Capture the cell that displays the provided text and extract its [X, Y] central coordinate. 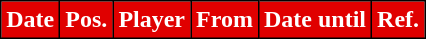
Ref. [398, 20]
Date until [314, 20]
Player [152, 20]
From [225, 20]
Date [30, 20]
Pos. [86, 20]
